From the cell containing the given text, extract its center point as [x, y] coordinate. 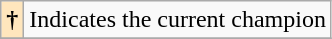
Indicates the current champion [178, 20]
† [12, 20]
